Output the (x, y) coordinate of the center of the cell containing the given text.  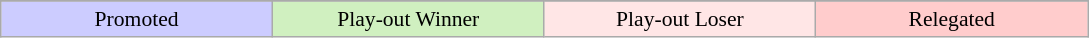
Relegated (952, 19)
Play-out Winner (408, 19)
Play-out Loser (680, 19)
Promoted (137, 19)
